Detect which cell encompasses the target text, then output its (X, Y) center coordinate. 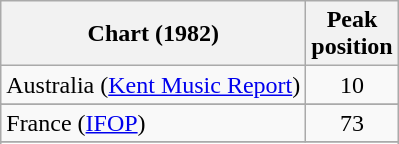
Australia (Kent Music Report) (154, 85)
Chart (1982) (154, 34)
10 (352, 85)
France (IFOP) (154, 123)
Peakposition (352, 34)
73 (352, 123)
